Search for the cell housing the specified text and yield its (x, y) center coordinate. 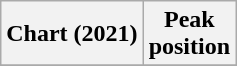
Peakposition (189, 34)
Chart (2021) (72, 34)
